For the text-containing cell, return its midpoint in (X, Y) coordinate format. 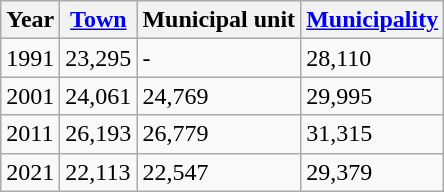
Municipality (372, 20)
2021 (30, 172)
23,295 (98, 58)
Year (30, 20)
Municipal unit (219, 20)
24,061 (98, 96)
1991 (30, 58)
- (219, 58)
29,995 (372, 96)
2001 (30, 96)
22,547 (219, 172)
22,113 (98, 172)
26,193 (98, 134)
Town (98, 20)
29,379 (372, 172)
26,779 (219, 134)
28,110 (372, 58)
31,315 (372, 134)
24,769 (219, 96)
2011 (30, 134)
